Locate the cell with the specified text and output its [X, Y] center coordinate. 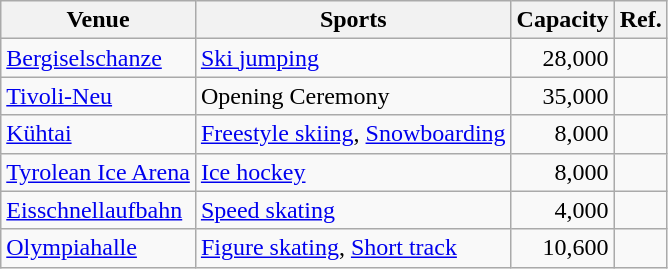
Speed skating [353, 210]
Capacity [562, 20]
Ski jumping [353, 58]
Bergiselschanze [98, 58]
Sports [353, 20]
4,000 [562, 210]
Ref. [640, 20]
Venue [98, 20]
Figure skating, Short track [353, 248]
Olympiahalle [98, 248]
28,000 [562, 58]
Ice hockey [353, 172]
Kühtai [98, 134]
Opening Ceremony [353, 96]
Tivoli-Neu [98, 96]
Tyrolean Ice Arena [98, 172]
35,000 [562, 96]
Freestyle skiing, Snowboarding [353, 134]
10,600 [562, 248]
Eisschnellaufbahn [98, 210]
